Pinpoint the cell where the given text exists, returning its (X, Y) midpoint coordinate. 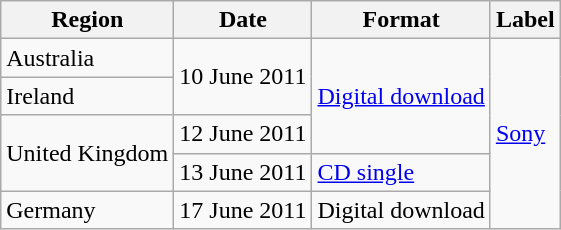
Region (88, 20)
CD single (401, 172)
12 June 2011 (243, 134)
Format (401, 20)
Ireland (88, 96)
Label (525, 20)
United Kingdom (88, 153)
Germany (88, 210)
10 June 2011 (243, 77)
Date (243, 20)
13 June 2011 (243, 172)
17 June 2011 (243, 210)
Sony (525, 134)
Australia (88, 58)
